Extract the [x, y] coordinate from the center of the cell holding the provided text.  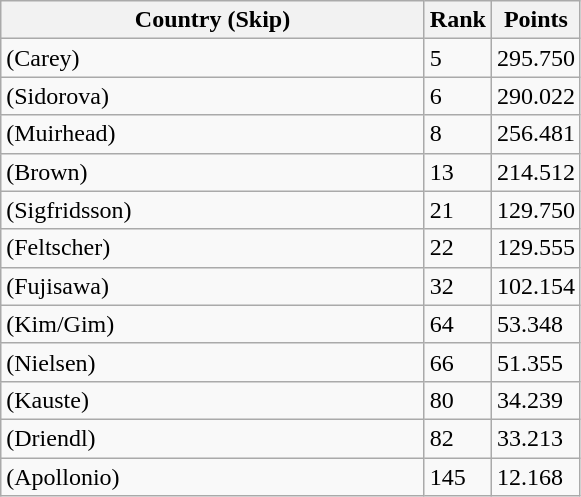
8 [458, 134]
80 [458, 400]
(Carey) [213, 58]
32 [458, 286]
66 [458, 362]
(Driendl) [213, 438]
33.213 [536, 438]
34.239 [536, 400]
82 [458, 438]
(Kim/Gim) [213, 324]
(Sidorova) [213, 96]
(Muirhead) [213, 134]
22 [458, 248]
102.154 [536, 286]
64 [458, 324]
129.750 [536, 210]
6 [458, 96]
Points [536, 20]
145 [458, 477]
(Nielsen) [213, 362]
(Sigfridsson) [213, 210]
53.348 [536, 324]
256.481 [536, 134]
(Apollonio) [213, 477]
214.512 [536, 172]
(Kauste) [213, 400]
Rank [458, 20]
290.022 [536, 96]
5 [458, 58]
12.168 [536, 477]
13 [458, 172]
Country (Skip) [213, 20]
129.555 [536, 248]
(Feltscher) [213, 248]
(Fujisawa) [213, 286]
(Brown) [213, 172]
51.355 [536, 362]
295.750 [536, 58]
21 [458, 210]
